Find where the given text appears and provide that cell's center as [x, y] coordinate. 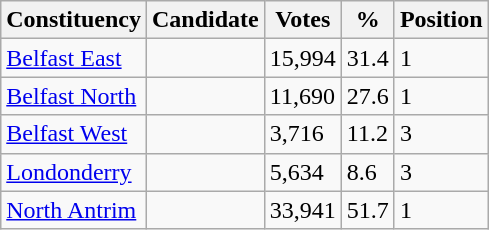
North Antrim [74, 210]
11,690 [302, 96]
8.6 [368, 172]
27.6 [368, 96]
5,634 [302, 172]
33,941 [302, 210]
3,716 [302, 134]
Belfast East [74, 58]
Position [441, 20]
Votes [302, 20]
15,994 [302, 58]
31.4 [368, 58]
Candidate [205, 20]
Londonderry [74, 172]
51.7 [368, 210]
Constituency [74, 20]
% [368, 20]
11.2 [368, 134]
Belfast North [74, 96]
Belfast West [74, 134]
